From the cell containing the given text, extract its center point as [x, y] coordinate. 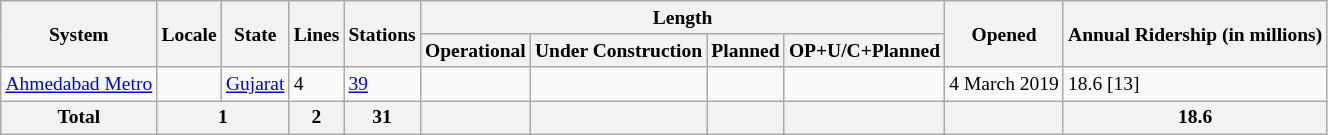
Annual Ridership (in millions) [1194, 34]
Locale [190, 34]
Gujarat [255, 84]
Ahmedabad Metro [79, 84]
Planned [746, 50]
18.6 [13] [1194, 84]
4 [316, 84]
OP+U/C+Planned [864, 50]
Lines [316, 34]
Total [79, 118]
18.6 [1194, 118]
1 [223, 118]
Length [682, 18]
System [79, 34]
4 March 2019 [1004, 84]
Stations [382, 34]
State [255, 34]
2 [316, 118]
39 [382, 84]
31 [382, 118]
Opened [1004, 34]
Operational [475, 50]
Under Construction [618, 50]
